Identify which cell holds the provided text, then report its (x, y) central coordinate. 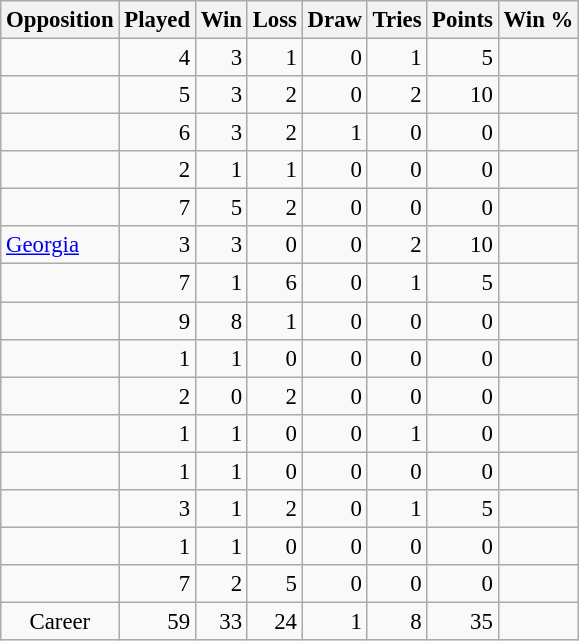
35 (462, 621)
Draw (334, 20)
Opposition (60, 20)
Points (462, 20)
24 (274, 621)
Win (221, 20)
Georgia (60, 245)
Played (157, 20)
4 (157, 58)
Tries (397, 20)
Loss (274, 20)
59 (157, 621)
Career (60, 621)
33 (221, 621)
9 (157, 321)
Win % (538, 20)
